From the cell containing the given text, extract its center point as (X, Y) coordinate. 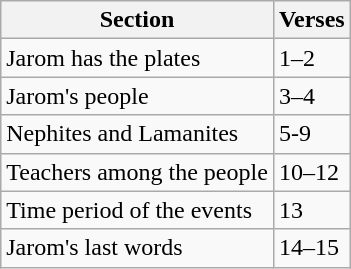
Nephites and Lamanites (138, 134)
3–4 (312, 96)
Jarom's people (138, 96)
Time period of the events (138, 210)
10–12 (312, 172)
Section (138, 20)
Teachers among the people (138, 172)
13 (312, 210)
14–15 (312, 248)
5-9 (312, 134)
Jarom has the plates (138, 58)
Jarom's last words (138, 248)
1–2 (312, 58)
Verses (312, 20)
